Find where the given text appears and provide that cell's center as (x, y) coordinate. 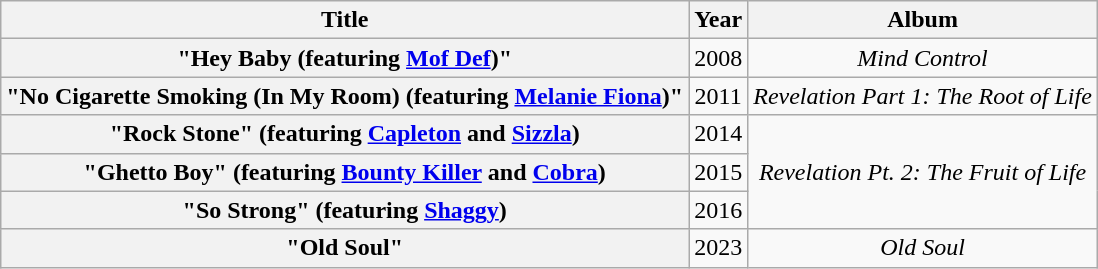
Revelation Pt. 2: The Fruit of Life (923, 172)
2011 (718, 96)
2016 (718, 210)
2008 (718, 58)
Mind Control (923, 58)
"Old Soul" (345, 248)
"So Strong" (featuring Shaggy) (345, 210)
Old Soul (923, 248)
2023 (718, 248)
"Hey Baby (featuring Mof Def)" (345, 58)
Year (718, 20)
2014 (718, 134)
"Rock Stone" (featuring Capleton and Sizzla) (345, 134)
Revelation Part 1: The Root of Life (923, 96)
"Ghetto Boy" (featuring Bounty Killer and Cobra) (345, 172)
"No Cigarette Smoking (In My Room) (featuring Melanie Fiona)" (345, 96)
2015 (718, 172)
Title (345, 20)
Album (923, 20)
